Find where the given text appears and provide that cell's center as [X, Y] coordinate. 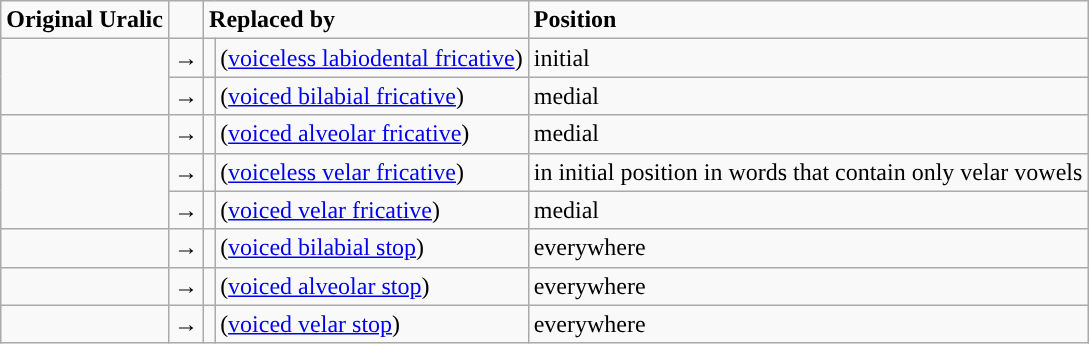
(voiceless velar fricative) [372, 172]
(voiced alveolar stop) [372, 286]
in initial position in words that contain only velar vowels [808, 172]
(voiced bilabial stop) [372, 248]
initial [808, 58]
(voiced velar stop) [372, 324]
(voiceless labiodental fricative) [372, 58]
Replaced by [366, 20]
Original Uralic [85, 20]
(voiced velar fricative) [372, 210]
(voiced alveolar fricative) [372, 134]
(voiced bilabial fricative) [372, 96]
Position [808, 20]
